Scan for the cell matching the given text and deliver its (x, y) coordinate at center. 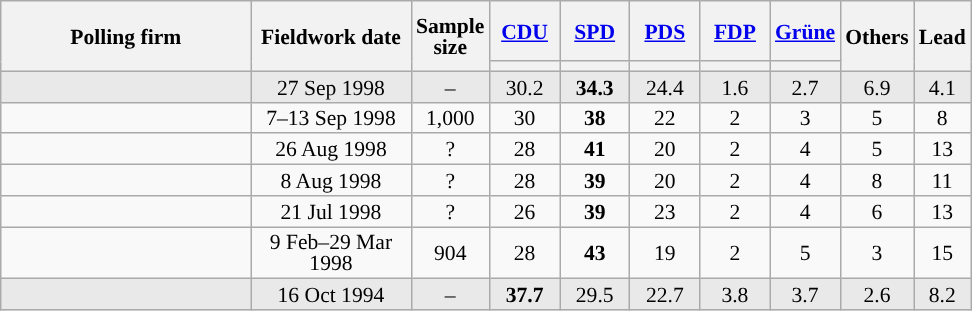
1.6 (735, 86)
CDU (524, 31)
SPD (595, 31)
21 Jul 1998 (331, 212)
Grüne (805, 31)
7–13 Sep 1998 (331, 118)
9 Feb–29 Mar 1998 (331, 253)
30.2 (524, 86)
22 (665, 118)
2.6 (877, 294)
Lead (942, 36)
16 Oct 1994 (331, 294)
6 (877, 212)
27 Sep 1998 (331, 86)
34.3 (595, 86)
41 (595, 150)
38 (595, 118)
19 (665, 253)
30 (524, 118)
Polling firm (126, 36)
6.9 (877, 86)
24.4 (665, 86)
FDP (735, 31)
23 (665, 212)
8.2 (942, 294)
Fieldwork date (331, 36)
11 (942, 180)
26 (524, 212)
26 Aug 1998 (331, 150)
15 (942, 253)
1,000 (450, 118)
8 Aug 1998 (331, 180)
4.1 (942, 86)
PDS (665, 31)
904 (450, 253)
37.7 (524, 294)
Others (877, 36)
43 (595, 253)
29.5 (595, 294)
3.8 (735, 294)
2.7 (805, 86)
Samplesize (450, 36)
3.7 (805, 294)
22.7 (665, 294)
